Return the [X, Y] coordinate for the center point of the cell that contains the specified text.  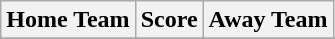
Score [169, 20]
Away Team [268, 20]
Home Team [68, 20]
